Find where the given text appears and provide that cell's center as (x, y) coordinate. 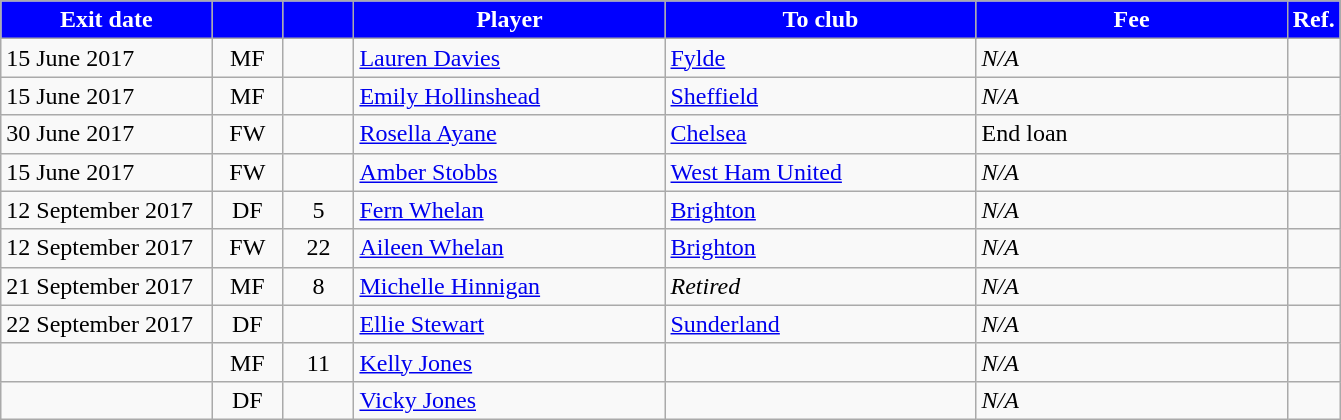
8 (318, 286)
To club (820, 20)
Emily Hollinshead (510, 96)
Sheffield (820, 96)
End loan (1132, 134)
Michelle Hinnigan (510, 286)
21 September 2017 (106, 286)
Chelsea (820, 134)
Player (510, 20)
Kelly Jones (510, 362)
22 September 2017 (106, 324)
Exit date (106, 20)
Vicky Jones (510, 400)
22 (318, 248)
5 (318, 210)
West Ham United (820, 172)
Sunderland (820, 324)
Fylde (820, 58)
30 June 2017 (106, 134)
Ellie Stewart (510, 324)
Ref. (1314, 20)
11 (318, 362)
Aileen Whelan (510, 248)
Fern Whelan (510, 210)
Lauren Davies (510, 58)
Rosella Ayane (510, 134)
Fee (1132, 20)
Retired (820, 286)
Amber Stobbs (510, 172)
